Capture the cell that displays the provided text and extract its (x, y) central coordinate. 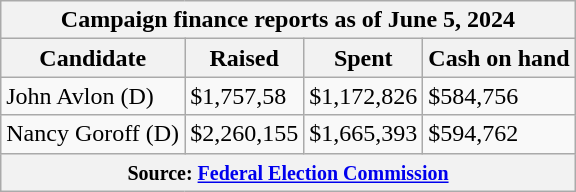
Raised (244, 58)
John Avlon (D) (93, 96)
$1,172,826 (364, 96)
Candidate (93, 58)
Nancy Goroff (D) (93, 134)
Spent (364, 58)
$584,756 (499, 96)
$1,757,58 (244, 96)
$594,762 (499, 134)
$2,260,155 (244, 134)
$1,665,393 (364, 134)
Source: Federal Election Commission (288, 172)
Cash on hand (499, 58)
Campaign finance reports as of June 5, 2024 (288, 20)
